Return [X, Y] of the center of cell containing provided text 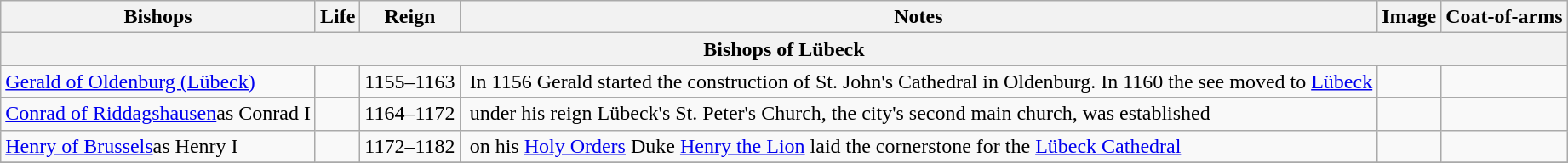
Gerald of Oldenburg (Lübeck) [158, 81]
Notes [918, 17]
under his reign Lübeck's St. Peter's Church, the city's second main church, was established [918, 114]
Reign [410, 17]
Conrad of Riddagshausenas Conrad I [158, 114]
Henry of Brusselsas Henry I [158, 146]
1164–1172 [410, 114]
Image [1410, 17]
on his Holy Orders Duke Henry the Lion laid the cornerstone for the Lübeck Cathedral [918, 146]
Life [337, 17]
Bishops of Lübeck [784, 49]
Bishops [158, 17]
Coat-of-arms [1504, 17]
In 1156 Gerald started the construction of St. John's Cathedral in Oldenburg. In 1160 the see moved to Lübeck [918, 81]
1155–1163 [410, 81]
1172–1182 [410, 146]
